Find where the given text appears and provide that cell's center as [x, y] coordinate. 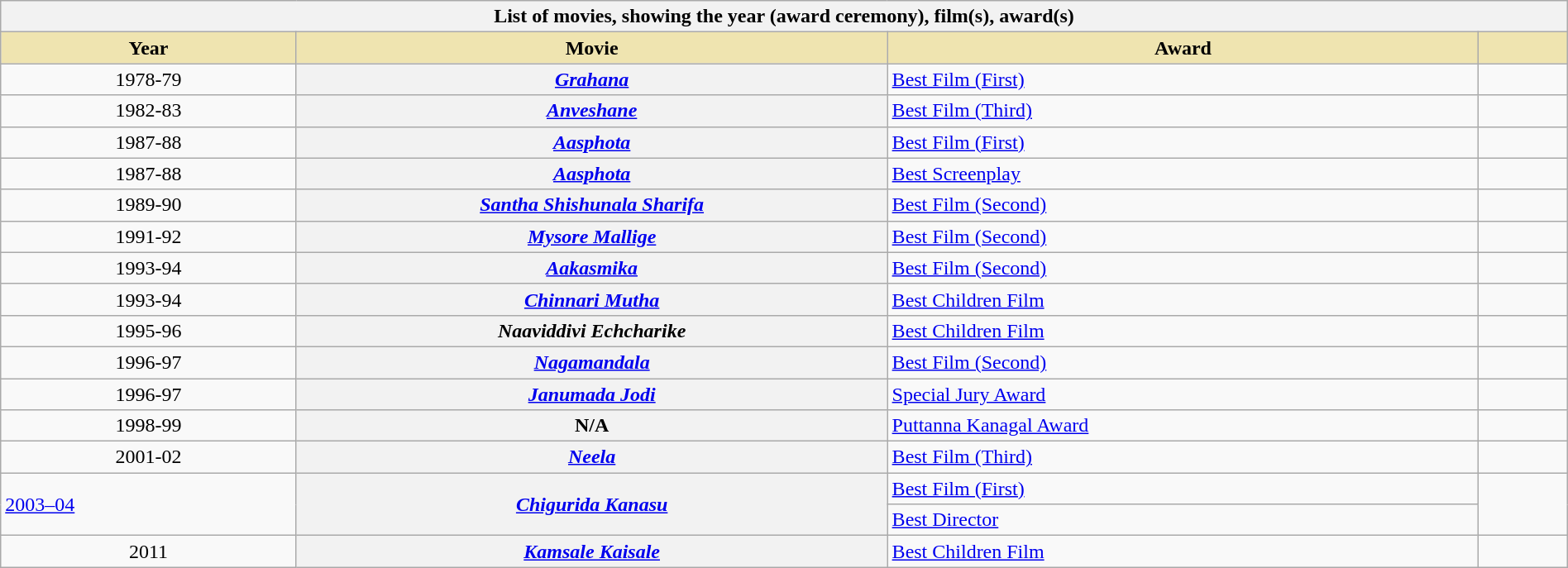
Chigurida Kanasu [592, 504]
Award [1183, 48]
N/A [592, 426]
Puttanna Kanagal Award [1183, 426]
Neela [592, 457]
2001-02 [149, 457]
Chinnari Mutha [592, 299]
1978-79 [149, 79]
Grahana [592, 79]
1995-96 [149, 331]
2003–04 [149, 504]
Nagamandala [592, 362]
Mysore Mallige [592, 236]
Janumada Jodi [592, 394]
Special Jury Award [1183, 394]
1998-99 [149, 426]
1991-92 [149, 236]
Kamsale Kaisale [592, 551]
1989-90 [149, 205]
Year [149, 48]
List of movies, showing the year (award ceremony), film(s), award(s) [784, 17]
2011 [149, 551]
1982-83 [149, 111]
Naaviddivi Echcharike [592, 331]
Santha Shishunala Sharifa [592, 205]
Movie [592, 48]
Best Screenplay [1183, 174]
Best Director [1183, 520]
Anveshane [592, 111]
Aakasmika [592, 268]
